Determine the (x, y) coordinate at the center of the cell enclosing the given text.  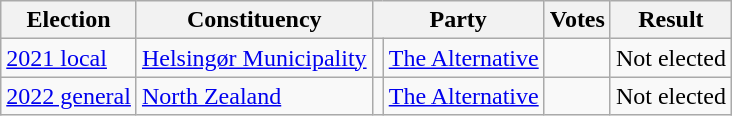
Constituency (254, 20)
Votes (577, 20)
2021 local (69, 58)
Helsingør Municipality (254, 58)
Election (69, 20)
North Zealand (254, 96)
2022 general (69, 96)
Result (670, 20)
Party (458, 20)
